Scan for the cell matching the given text and deliver its (X, Y) coordinate at center. 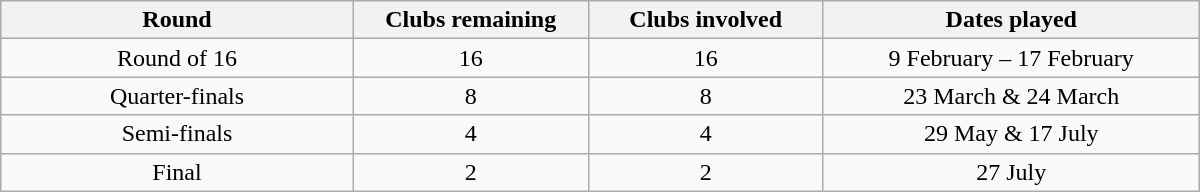
Final (177, 172)
Semi-finals (177, 134)
Round (177, 20)
Clubs involved (706, 20)
27 July (1011, 172)
Clubs remaining (470, 20)
29 May & 17 July (1011, 134)
Quarter-finals (177, 96)
Round of 16 (177, 58)
9 February – 17 February (1011, 58)
23 March & 24 March (1011, 96)
Dates played (1011, 20)
